Provide the [x, y] coordinate of the cell's center where the given text is located.  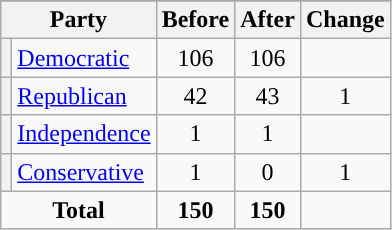
Democratic [84, 58]
Conservative [84, 172]
Change [345, 20]
Party [78, 20]
Total [78, 210]
Before [196, 20]
0 [268, 172]
After [268, 20]
Independence [84, 134]
42 [196, 96]
Republican [84, 96]
43 [268, 96]
